For the text-containing cell, return its midpoint in [x, y] coordinate format. 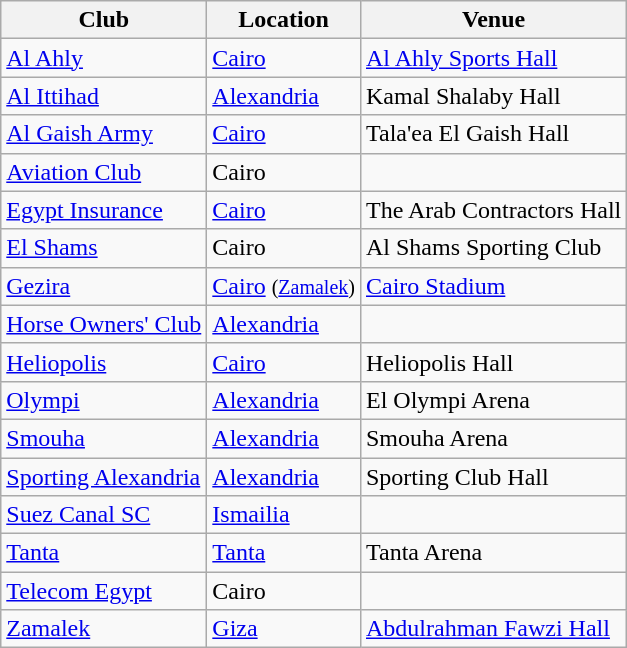
Smouha [104, 438]
Club [104, 20]
Abdulrahman Fawzi Hall [493, 629]
Telecom Egypt [104, 591]
Kamal Shalaby Hall [493, 96]
Tala'ea El Gaish Hall [493, 134]
Cairo (Zamalek) [284, 286]
Ismailia [284, 515]
Cairo Stadium [493, 286]
Smouha Arena [493, 438]
Al Ittihad [104, 96]
Egypt Insurance [104, 210]
Olympi [104, 400]
Tanta Arena [493, 553]
El Shams [104, 248]
Gezira [104, 286]
Aviation Club [104, 172]
Al Gaish Army [104, 134]
Horse Owners' Club [104, 324]
Zamalek [104, 629]
Heliopolis [104, 362]
Al Ahly [104, 58]
Al Ahly Sports Hall [493, 58]
Sporting Club Hall [493, 477]
Suez Canal SC [104, 515]
Location [284, 20]
Giza [284, 629]
Venue [493, 20]
Al Shams Sporting Club [493, 248]
Sporting Alexandria [104, 477]
El Olympi Arena [493, 400]
Heliopolis Hall [493, 362]
The Arab Contractors Hall [493, 210]
